Pinpoint the cell where the given text exists, returning its (x, y) midpoint coordinate. 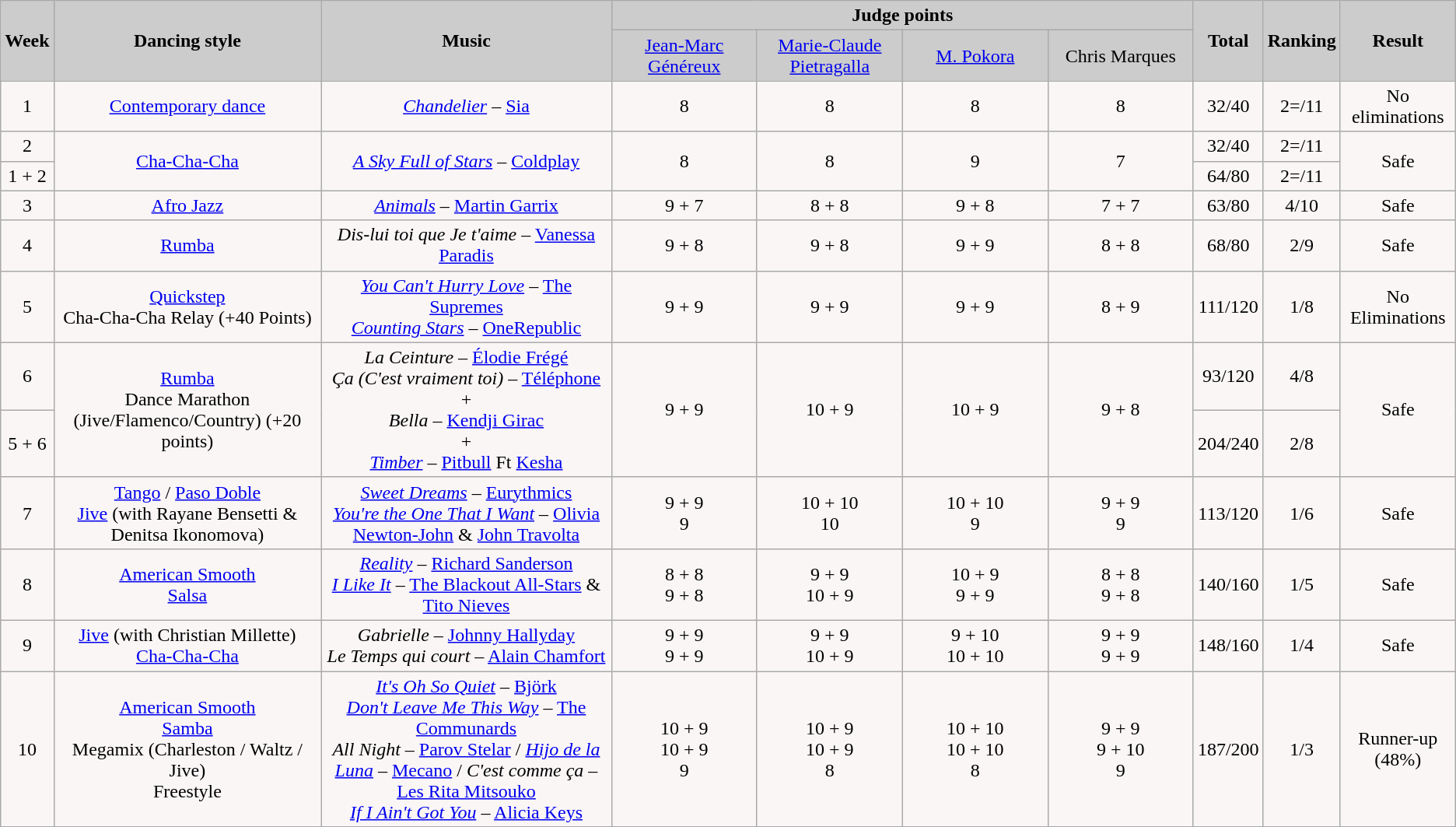
Jean-Marc Généreux (684, 56)
Chandelier – Sia (467, 106)
Judge points (902, 16)
2/9 (1302, 246)
187/200 (1228, 748)
204/240 (1228, 443)
Sweet Dreams – EurythmicsYou're the One That I Want – Olivia Newton-John & John Travolta (467, 513)
2 (27, 146)
5 (27, 307)
3 (27, 205)
4 (27, 246)
68/80 (1228, 246)
93/120 (1228, 377)
10 + 1010 (829, 513)
Reality – Richard SandersonI Like It – The Blackout All-Stars & Tito Nieves (467, 584)
148/160 (1228, 646)
9 + 99 + 109 (1120, 748)
1 + 2 (27, 176)
7 + 7 (1120, 205)
Result (1398, 40)
Gabrielle – Johnny HallydayLe Temps qui court – Alain Chamfort (467, 646)
64/80 (1228, 176)
4/8 (1302, 377)
Chris Marques (1120, 56)
RumbaDance Marathon (Jive/Flamenco/Country) (+20 points) (187, 409)
American SmoothSambaMegamix (Charleston / Waltz / Jive)Freestyle (187, 748)
9 + 7 (684, 205)
Marie-Claude Pietragalla (829, 56)
10 + 910 + 98 (829, 748)
111/120 (1228, 307)
A Sky Full of Stars – Coldplay (467, 161)
1/5 (1302, 584)
1/4 (1302, 646)
La Ceinture – Élodie FrégéÇa (C'est vraiment toi) – Téléphone+Bella – Kendji Girac+Timber – Pitbull Ft Kesha (467, 409)
Music (467, 40)
M. Pokora (975, 56)
You Can't Hurry Love – The SupremesCounting Stars – OneRepublic (467, 307)
113/120 (1228, 513)
Jive (with Christian Millette)Cha-Cha-Cha (187, 646)
5 + 6 (27, 443)
Dancing style (187, 40)
1/6 (1302, 513)
Rumba (187, 246)
63/80 (1228, 205)
10 + 1010 + 108 (975, 748)
10 + 99 + 9 (975, 584)
No Eliminations (1398, 307)
Afro Jazz (187, 205)
10 (27, 748)
Contemporary dance (187, 106)
1/3 (1302, 748)
2/8 (1302, 443)
Ranking (1302, 40)
9 + 1010 + 10 (975, 646)
140/160 (1228, 584)
Cha-Cha-Cha (187, 161)
Tango / Paso DobleJive (with Rayane Bensetti & Denitsa Ikonomova) (187, 513)
Total (1228, 40)
6 (27, 377)
8 + 9 (1120, 307)
No eliminations (1398, 106)
Runner-up (48%) (1398, 748)
Week (27, 40)
Dis-lui toi que Je t'aime – Vanessa Paradis (467, 246)
10 + 910 + 99 (684, 748)
QuickstepCha-Cha-Cha Relay (+40 Points) (187, 307)
1 (27, 106)
1/8 (1302, 307)
10 + 109 (975, 513)
American SmoothSalsa (187, 584)
Animals – Martin Garrix (467, 205)
4/10 (1302, 205)
